Return the (X, Y) coordinate for the center point of the cell that contains the specified text.  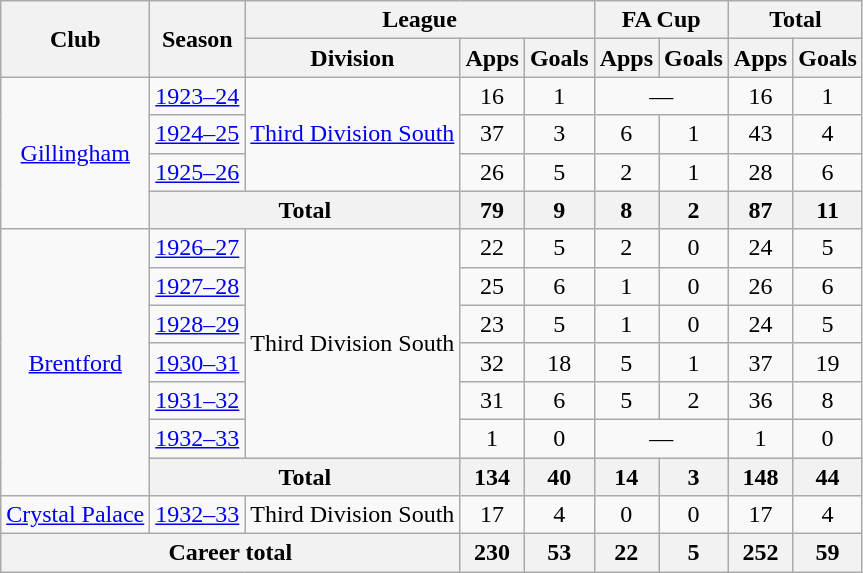
Crystal Palace (76, 515)
28 (760, 172)
Career total (230, 553)
Division (352, 58)
53 (559, 553)
League (420, 20)
87 (760, 210)
43 (760, 134)
1931–32 (198, 400)
59 (828, 553)
1930–31 (198, 362)
Brentford (76, 362)
1923–24 (198, 96)
11 (828, 210)
79 (492, 210)
18 (559, 362)
FA Cup (661, 20)
Season (198, 39)
1928–29 (198, 324)
1925–26 (198, 172)
23 (492, 324)
252 (760, 553)
Club (76, 39)
134 (492, 477)
230 (492, 553)
19 (828, 362)
40 (559, 477)
148 (760, 477)
32 (492, 362)
1927–28 (198, 286)
1926–27 (198, 248)
1924–25 (198, 134)
44 (828, 477)
14 (626, 477)
Gillingham (76, 153)
31 (492, 400)
25 (492, 286)
36 (760, 400)
9 (559, 210)
